Provide the [x, y] coordinate of the cell's center where the given text is located.  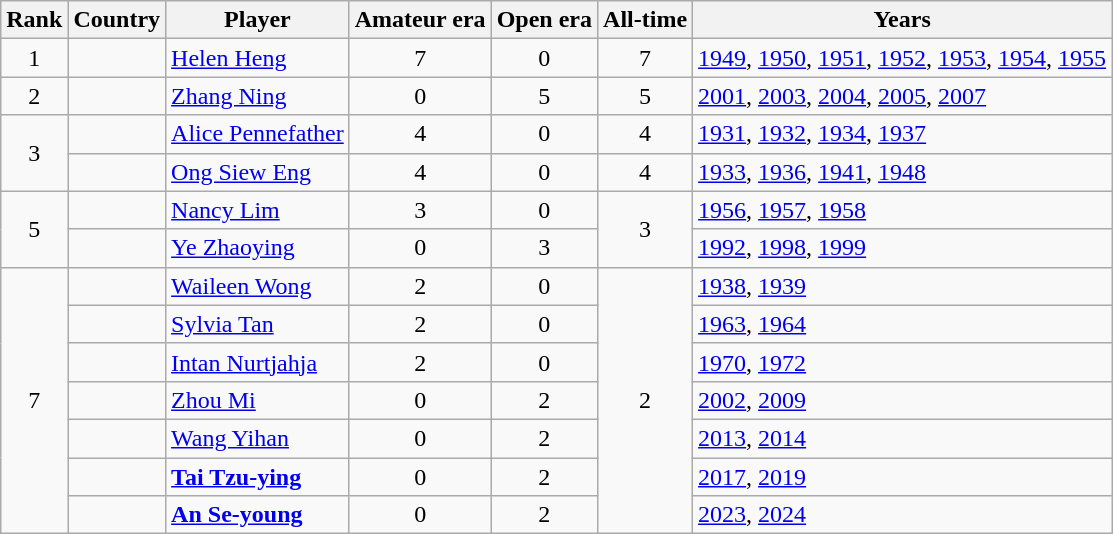
Helen Heng [258, 58]
Country [117, 20]
Tai Tzu-ying [258, 477]
Amateur era [420, 20]
Player [258, 20]
2023, 2024 [902, 515]
Years [902, 20]
Nancy Lim [258, 210]
Alice Pennefather [258, 134]
Wang Yihan [258, 438]
Rank [34, 20]
1970, 1972 [902, 362]
All-time [646, 20]
1938, 1939 [902, 286]
Waileen Wong [258, 286]
2001, 2003, 2004, 2005, 2007 [902, 96]
An Se-young [258, 515]
1949, 1950, 1951, 1952, 1953, 1954, 1955 [902, 58]
Open era [544, 20]
1931, 1932, 1934, 1937 [902, 134]
2002, 2009 [902, 400]
1 [34, 58]
Zhou Mi [258, 400]
1956, 1957, 1958 [902, 210]
Ong Siew Eng [258, 172]
2013, 2014 [902, 438]
1992, 1998, 1999 [902, 248]
Zhang Ning [258, 96]
Intan Nurtjahja [258, 362]
Sylvia Tan [258, 324]
Ye Zhaoying [258, 248]
1933, 1936, 1941, 1948 [902, 172]
2017, 2019 [902, 477]
1963, 1964 [902, 324]
